Capture the cell that displays the provided text and extract its [x, y] central coordinate. 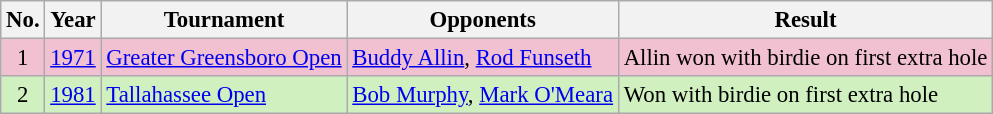
Greater Greensboro Open [224, 58]
Year [73, 20]
2 [23, 95]
Won with birdie on first extra hole [805, 95]
Tournament [224, 20]
1971 [73, 58]
1 [23, 58]
Allin won with birdie on first extra hole [805, 58]
Opponents [482, 20]
Result [805, 20]
Buddy Allin, Rod Funseth [482, 58]
1981 [73, 95]
No. [23, 20]
Tallahassee Open [224, 95]
Bob Murphy, Mark O'Meara [482, 95]
